Output the (X, Y) coordinate of the center of the cell containing the given text.  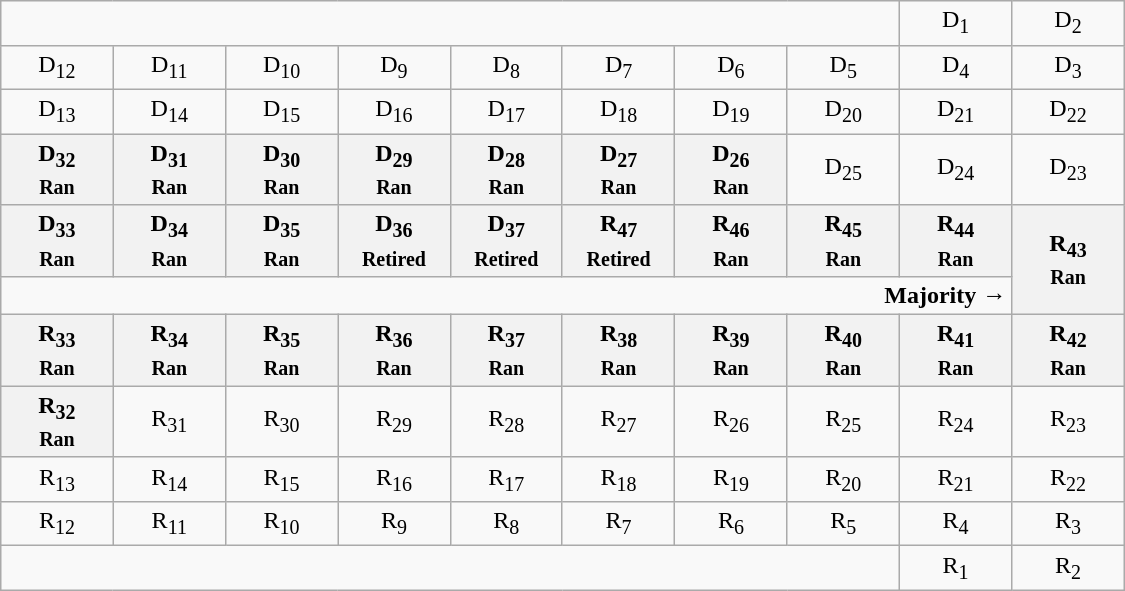
R32Ran (57, 422)
R10 (281, 524)
R5 (843, 524)
D21 (955, 111)
D11 (169, 67)
D4 (955, 67)
D9 (394, 67)
R35Ran (281, 350)
R31 (169, 422)
R30 (281, 422)
D20 (843, 111)
D14 (169, 111)
D13 (57, 111)
R21 (955, 479)
D24 (955, 170)
Majority → (506, 295)
D18 (618, 111)
D2 (1068, 23)
D29Ran (394, 170)
R43Ran (1068, 260)
R6 (731, 524)
D36Retired (394, 240)
R40Ran (843, 350)
R19 (731, 479)
R26 (731, 422)
R18 (618, 479)
R22 (1068, 479)
R13 (57, 479)
D31Ran (169, 170)
R11 (169, 524)
R14 (169, 479)
R45Ran (843, 240)
R15 (281, 479)
D1 (955, 23)
D22 (1068, 111)
D8 (506, 67)
R42Ran (1068, 350)
D16 (394, 111)
D7 (618, 67)
D27Ran (618, 170)
D10 (281, 67)
D25 (843, 170)
D19 (731, 111)
D6 (731, 67)
R23 (1068, 422)
D23 (1068, 170)
R25 (843, 422)
R8 (506, 524)
D12 (57, 67)
R2 (1068, 568)
D5 (843, 67)
R33Ran (57, 350)
D17 (506, 111)
D35Ran (281, 240)
R29 (394, 422)
R39Ran (731, 350)
D37Retired (506, 240)
D15 (281, 111)
D26Ran (731, 170)
R36Ran (394, 350)
R27 (618, 422)
R34Ran (169, 350)
R17 (506, 479)
D33Ran (57, 240)
R7 (618, 524)
R38Ran (618, 350)
D32Ran (57, 170)
D30Ran (281, 170)
R20 (843, 479)
R44Ran (955, 240)
R41Ran (955, 350)
D3 (1068, 67)
R47Retired (618, 240)
R3 (1068, 524)
R1 (955, 568)
R12 (57, 524)
R9 (394, 524)
D28Ran (506, 170)
R46Ran (731, 240)
R37Ran (506, 350)
D34Ran (169, 240)
R24 (955, 422)
R28 (506, 422)
R16 (394, 479)
R4 (955, 524)
